Detect which cell encompasses the target text, then output its (x, y) center coordinate. 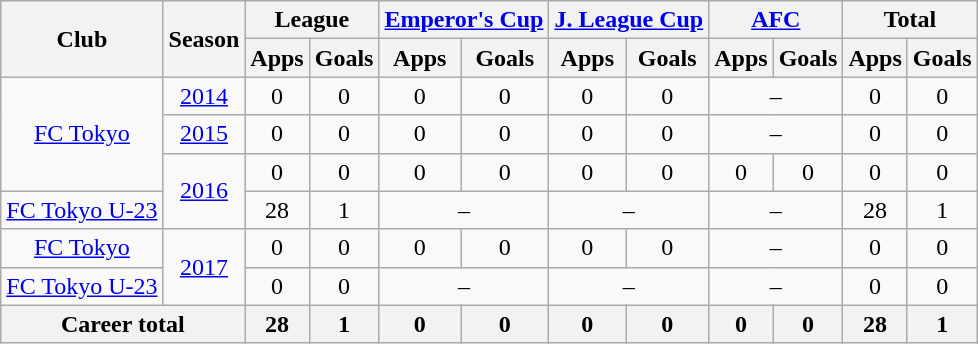
Season (204, 39)
2016 (204, 191)
2015 (204, 134)
Career total (123, 324)
2014 (204, 96)
J. League Cup (629, 20)
Emperor's Cup (464, 20)
2017 (204, 267)
Club (82, 39)
AFC (776, 20)
Total (910, 20)
League (312, 20)
